Search for the cell housing the specified text and yield its [x, y] center coordinate. 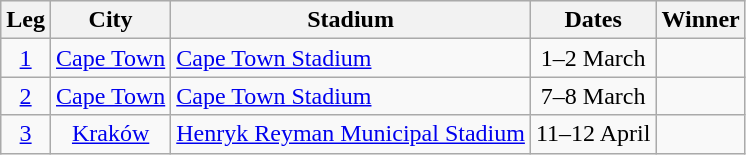
7–8 March [593, 96]
Henryk Reyman Municipal Stadium [351, 134]
Stadium [351, 20]
1–2 March [593, 58]
11–12 April [593, 134]
3 [26, 134]
2 [26, 96]
City [110, 20]
Kraków [110, 134]
Winner [700, 20]
1 [26, 58]
Dates [593, 20]
Leg [26, 20]
